For the text-containing cell, return its midpoint in (X, Y) coordinate format. 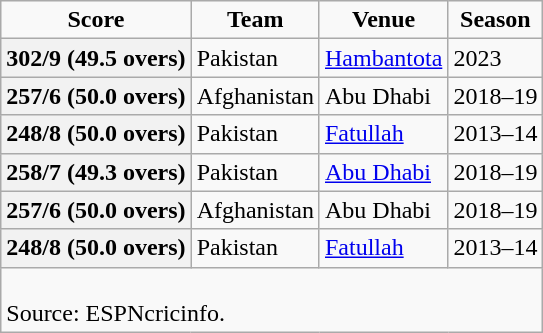
Team (255, 20)
Venue (383, 20)
Season (496, 20)
Hambantota (383, 58)
258/7 (49.3 overs) (96, 172)
302/9 (49.5 overs) (96, 58)
Score (96, 20)
Source: ESPNcricinfo. (272, 300)
2023 (496, 58)
